Search for the cell housing the specified text and yield its (X, Y) center coordinate. 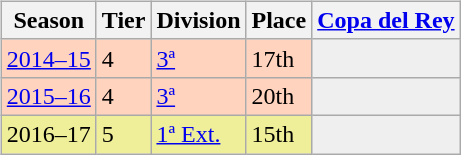
Tier (124, 20)
Season (48, 20)
2016–17 (48, 134)
Copa del Rey (386, 20)
15th (279, 134)
5 (124, 134)
20th (279, 96)
2014–15 (48, 58)
1ª Ext. (198, 134)
2015–16 (48, 96)
Division (198, 20)
Place (279, 20)
17th (279, 58)
